Pinpoint the cell where the given text exists, returning its (X, Y) midpoint coordinate. 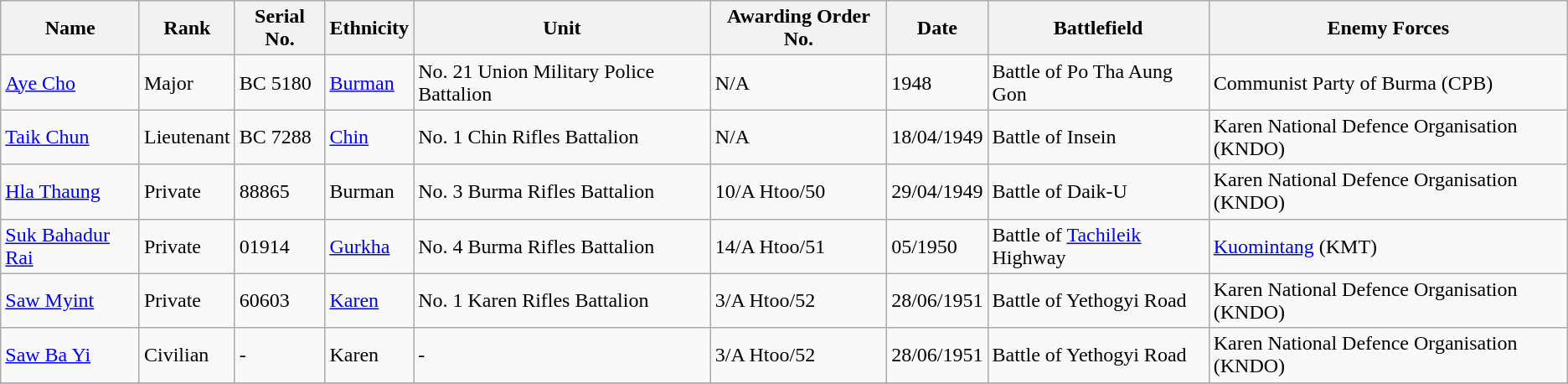
No. 1 Chin Rifles Battalion (563, 138)
29/04/1949 (937, 191)
Hla Thaung (70, 191)
Rank (187, 29)
Battle of Po Tha Aung Gon (1098, 82)
Saw Myint (70, 300)
Communist Party of Burma (CPB) (1388, 82)
18/04/1949 (937, 138)
Battlefield (1098, 29)
1948 (937, 82)
14/A Htoo/51 (798, 246)
10/A Htoo/50 (798, 191)
No. 1 Karen Rifles Battalion (563, 300)
Battle of Tachileik Highway (1098, 246)
01914 (280, 246)
88865 (280, 191)
No. 21 Union Military Police Battalion (563, 82)
No. 4 Burma Rifles Battalion (563, 246)
BC 5180 (280, 82)
Saw Ba Yi (70, 355)
Enemy Forces (1388, 29)
Chin (369, 138)
Lieutenant (187, 138)
Ethnicity (369, 29)
Kuomintang (KMT) (1388, 246)
Unit (563, 29)
60603 (280, 300)
No. 3 Burma Rifles Battalion (563, 191)
BC 7288 (280, 138)
Suk Bahadur Rai (70, 246)
Gurkha (369, 246)
Name (70, 29)
Battle of Daik-U (1098, 191)
Battle of Insein (1098, 138)
Serial No. (280, 29)
Taik Chun (70, 138)
Major (187, 82)
Awarding Order No. (798, 29)
Aye Cho (70, 82)
05/1950 (937, 246)
Date (937, 29)
Civilian (187, 355)
